Identify which cell holds the provided text, then report its (x, y) central coordinate. 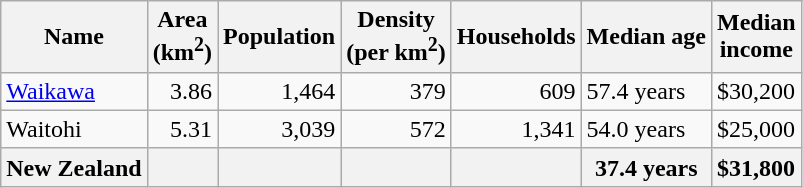
Median age (646, 37)
$31,800 (756, 167)
Waikawa (74, 91)
1,464 (280, 91)
5.31 (182, 129)
54.0 years (646, 129)
1,341 (516, 129)
Area(km2) (182, 37)
New Zealand (74, 167)
Population (280, 37)
Name (74, 37)
Medianincome (756, 37)
$25,000 (756, 129)
Households (516, 37)
3,039 (280, 129)
57.4 years (646, 91)
379 (396, 91)
572 (396, 129)
Density(per km2) (396, 37)
$30,200 (756, 91)
609 (516, 91)
3.86 (182, 91)
37.4 years (646, 167)
Waitohi (74, 129)
